Capture the cell that displays the provided text and extract its (x, y) central coordinate. 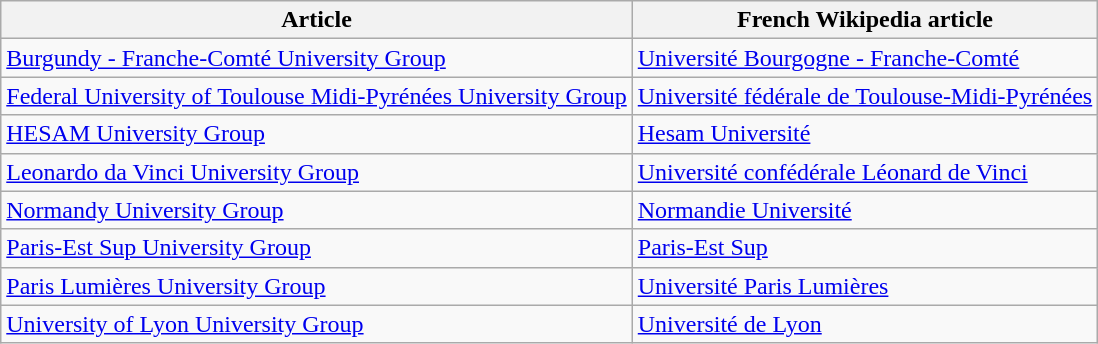
Normandie Université (864, 210)
Université confédérale Léonard de Vinci (864, 172)
Paris-Est Sup (864, 248)
University of Lyon University Group (317, 324)
Paris Lumières University Group (317, 286)
Université Paris Lumières (864, 286)
Article (317, 20)
Leonardo da Vinci University Group (317, 172)
Federal University of Toulouse Midi-Pyrénées University Group (317, 96)
Hesam Université (864, 134)
Burgundy - Franche-Comté University Group (317, 58)
HESAM University Group (317, 134)
Université de Lyon (864, 324)
Normandy University Group (317, 210)
Université Bourgogne - Franche-Comté (864, 58)
Université fédérale de Toulouse-Midi-Pyrénées (864, 96)
Paris-Est Sup University Group (317, 248)
French Wikipedia article (864, 20)
